Determine the [X, Y] coordinate at the center of the cell enclosing the given text.  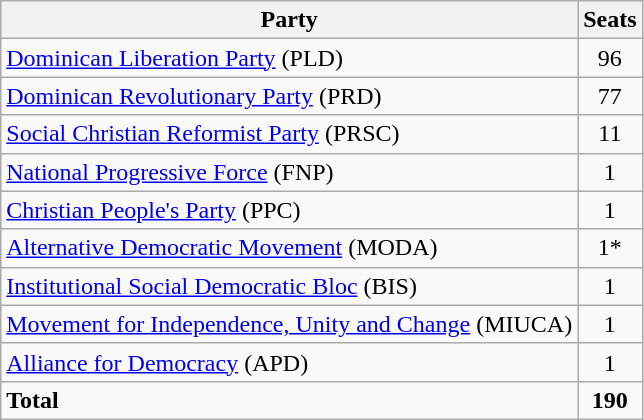
1* [610, 248]
190 [610, 400]
77 [610, 96]
Institutional Social Democratic Bloc (BIS) [290, 286]
Dominican Revolutionary Party (PRD) [290, 96]
96 [610, 58]
Movement for Independence, Unity and Change (MIUCA) [290, 324]
Alliance for Democracy (APD) [290, 362]
Seats [610, 20]
Alternative Democratic Movement (MODA) [290, 248]
National Progressive Force (FNP) [290, 172]
Social Christian Reformist Party (PRSC) [290, 134]
Total [290, 400]
11 [610, 134]
Party [290, 20]
Dominican Liberation Party (PLD) [290, 58]
Christian People's Party (PPC) [290, 210]
